Output the [x, y] coordinate of the center of the cell containing the given text.  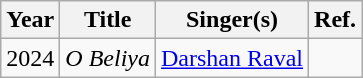
Singer(s) [232, 20]
Ref. [336, 20]
Title [108, 20]
O Beliya [108, 58]
Darshan Raval [232, 58]
2024 [30, 58]
Year [30, 20]
